Find where the given text appears and provide that cell's center as (X, Y) coordinate. 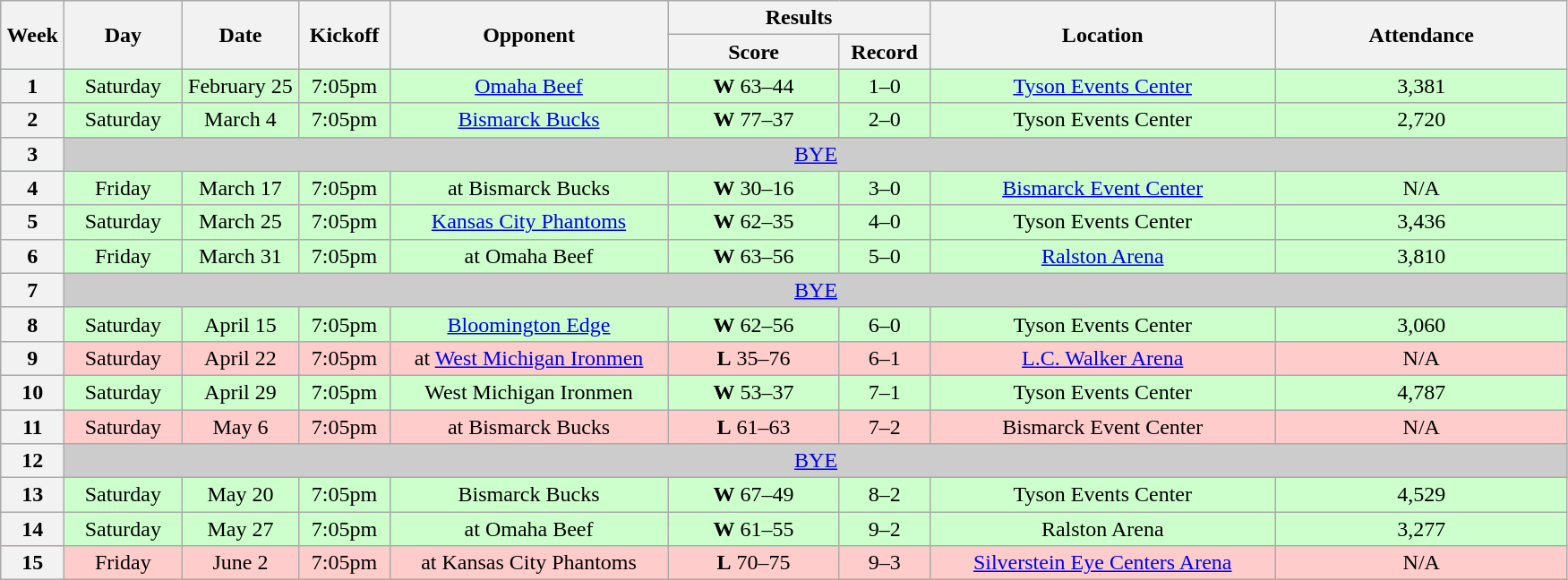
W 63–44 (754, 86)
April 15 (240, 324)
7–2 (885, 427)
2 (32, 120)
at West Michigan Ironmen (528, 358)
March 25 (240, 222)
7–1 (885, 392)
Opponent (528, 35)
W 30–16 (754, 188)
9–2 (885, 529)
8 (32, 324)
Bloomington Edge (528, 324)
10 (32, 392)
1 (32, 86)
3,436 (1421, 222)
W 63–56 (754, 256)
L 70–75 (754, 563)
Record (885, 52)
12 (32, 461)
at Kansas City Phantoms (528, 563)
Score (754, 52)
Day (124, 35)
3,060 (1421, 324)
Week (32, 35)
8–2 (885, 495)
14 (32, 529)
6–1 (885, 358)
9 (32, 358)
Kickoff (344, 35)
5–0 (885, 256)
W 62–35 (754, 222)
L 35–76 (754, 358)
5 (32, 222)
4,529 (1421, 495)
March 31 (240, 256)
W 67–49 (754, 495)
March 17 (240, 188)
L 61–63 (754, 427)
6–0 (885, 324)
15 (32, 563)
3,810 (1421, 256)
13 (32, 495)
3,381 (1421, 86)
7 (32, 290)
2,720 (1421, 120)
May 20 (240, 495)
May 6 (240, 427)
April 29 (240, 392)
West Michigan Ironmen (528, 392)
W 53–37 (754, 392)
4–0 (885, 222)
6 (32, 256)
11 (32, 427)
June 2 (240, 563)
3 (32, 154)
Silverstein Eye Centers Arena (1102, 563)
Results (799, 18)
April 22 (240, 358)
L.C. Walker Arena (1102, 358)
May 27 (240, 529)
4,787 (1421, 392)
3–0 (885, 188)
4 (32, 188)
2–0 (885, 120)
Attendance (1421, 35)
Date (240, 35)
Kansas City Phantoms (528, 222)
9–3 (885, 563)
3,277 (1421, 529)
February 25 (240, 86)
1–0 (885, 86)
W 61–55 (754, 529)
Omaha Beef (528, 86)
W 62–56 (754, 324)
W 77–37 (754, 120)
Location (1102, 35)
March 4 (240, 120)
